Capture the cell that displays the provided text and extract its (X, Y) central coordinate. 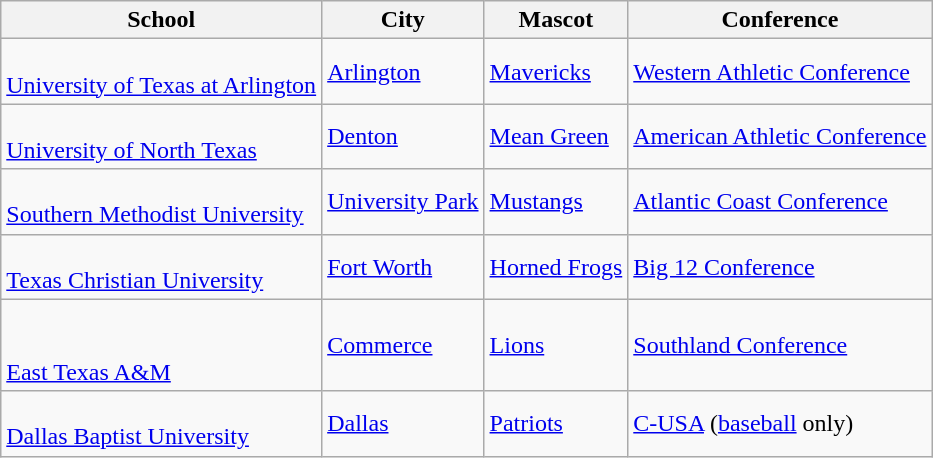
Fort Worth (403, 266)
Mascot (556, 20)
Horned Frogs (556, 266)
Texas Christian University (162, 266)
Arlington (403, 72)
Mean Green (556, 136)
Denton (403, 136)
Patriots (556, 424)
Atlantic Coast Conference (780, 202)
Mustangs (556, 202)
Western Athletic Conference (780, 72)
Southern Methodist University (162, 202)
School (162, 20)
Lions (556, 345)
C-USA (baseball only) (780, 424)
Dallas Baptist University (162, 424)
Conference (780, 20)
American Athletic Conference (780, 136)
Big 12 Conference (780, 266)
University of North Texas (162, 136)
Mavericks (556, 72)
Southland Conference (780, 345)
East Texas A&M (162, 345)
Commerce (403, 345)
University of Texas at Arlington (162, 72)
Dallas (403, 424)
University Park (403, 202)
City (403, 20)
